Pinpoint the cell where the given text exists, returning its [x, y] midpoint coordinate. 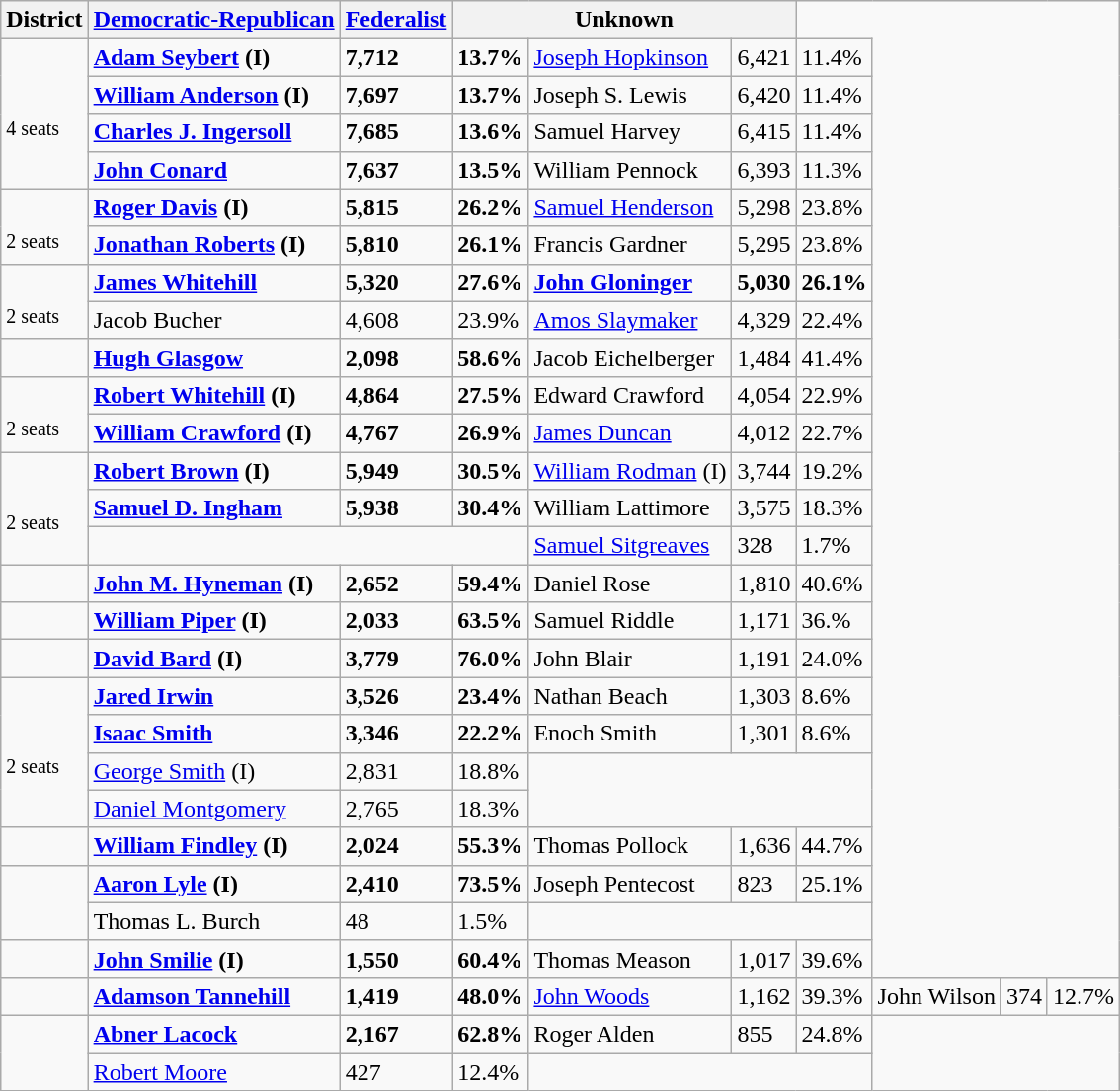
3,575 [764, 508]
5,320 [396, 282]
2,098 [396, 357]
7,697 [396, 95]
Daniel Rose [630, 584]
26.9% [490, 432]
District [44, 20]
4,767 [396, 432]
James Whitehill [213, 282]
60.4% [490, 959]
William Piper (I) [213, 621]
Isaac Smith [213, 734]
Abner Lacock [213, 1034]
1.5% [490, 921]
41.4% [834, 357]
Samuel Henderson [630, 207]
Robert Moore [213, 1071]
2,033 [396, 621]
7,712 [396, 57]
John Woods [630, 996]
44.7% [834, 846]
Thomas L. Burch [213, 921]
25.1% [834, 884]
John Blair [630, 659]
4 seats [44, 114]
23.4% [490, 696]
1,171 [764, 621]
5,298 [764, 207]
5,295 [764, 245]
Charles J. Ingersoll [213, 132]
27.5% [490, 395]
76.0% [490, 659]
Samuel Riddle [630, 621]
Jared Irwin [213, 696]
23.9% [490, 320]
3,346 [396, 734]
58.6% [490, 357]
Joseph Hopkinson [630, 57]
24.8% [834, 1034]
7,637 [396, 170]
4,608 [396, 320]
Edward Crawford [630, 395]
Robert Whitehill (I) [213, 395]
1,162 [764, 996]
427 [396, 1071]
5,815 [396, 207]
12.4% [490, 1071]
30.4% [490, 508]
18.8% [490, 771]
22.7% [834, 432]
328 [764, 546]
5,030 [764, 282]
1,550 [396, 959]
William Anderson (I) [213, 95]
Joseph Pentecost [630, 884]
4,864 [396, 395]
63.5% [490, 621]
62.8% [490, 1034]
Nathan Beach [630, 696]
William Crawford (I) [213, 432]
24.0% [834, 659]
Samuel Sitgreaves [630, 546]
Amos Slaymaker [630, 320]
39.3% [834, 996]
5,810 [396, 245]
1,303 [764, 696]
3,526 [396, 696]
1,484 [764, 357]
John Gloninger [630, 282]
William Lattimore [630, 508]
John Wilson [936, 996]
Roger Davis (I) [213, 207]
William Rodman (I) [630, 471]
40.6% [834, 584]
6,415 [764, 132]
2,167 [396, 1034]
22.4% [834, 320]
William Pennock [630, 170]
Aaron Lyle (I) [213, 884]
823 [764, 884]
Hugh Glasgow [213, 357]
48 [396, 921]
Samuel Harvey [630, 132]
1,191 [764, 659]
3,779 [396, 659]
Francis Gardner [630, 245]
Samuel D. Ingham [213, 508]
Enoch Smith [630, 734]
Jacob Eichelberger [630, 357]
John Smilie (I) [213, 959]
2,765 [396, 809]
1,636 [764, 846]
Federalist [396, 20]
Thomas Pollock [630, 846]
2,831 [396, 771]
Roger Alden [630, 1034]
7,685 [396, 132]
Adamson Tannehill [213, 996]
19.2% [834, 471]
4,012 [764, 432]
22.9% [834, 395]
1,810 [764, 584]
36.% [834, 621]
39.6% [834, 959]
27.6% [490, 282]
George Smith (I) [213, 771]
11.3% [834, 170]
3,744 [764, 471]
22.2% [490, 734]
374 [1023, 996]
2,024 [396, 846]
855 [764, 1034]
1,301 [764, 734]
Adam Seybert (I) [213, 57]
30.5% [490, 471]
Daniel Montgomery [213, 809]
2,410 [396, 884]
John Conard [213, 170]
Robert Brown (I) [213, 471]
John M. Hyneman (I) [213, 584]
5,938 [396, 508]
Thomas Meason [630, 959]
1,017 [764, 959]
6,393 [764, 170]
James Duncan [630, 432]
Joseph S. Lewis [630, 95]
4,329 [764, 320]
59.4% [490, 584]
2,652 [396, 584]
1.7% [834, 546]
6,421 [764, 57]
6,420 [764, 95]
12.7% [1082, 996]
Democratic-Republican [213, 20]
Jacob Bucher [213, 320]
48.0% [490, 996]
26.2% [490, 207]
William Findley (I) [213, 846]
55.3% [490, 846]
73.5% [490, 884]
Unknown [624, 20]
Jonathan Roberts (I) [213, 245]
13.5% [490, 170]
13.6% [490, 132]
1,419 [396, 996]
4,054 [764, 395]
5,949 [396, 471]
David Bard (I) [213, 659]
